Capture the cell that displays the provided text and extract its [X, Y] central coordinate. 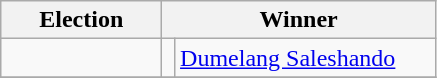
Election [82, 20]
Dumelang Saleshando [306, 58]
Winner [299, 20]
